Find where the given text appears and provide that cell's center as [x, y] coordinate. 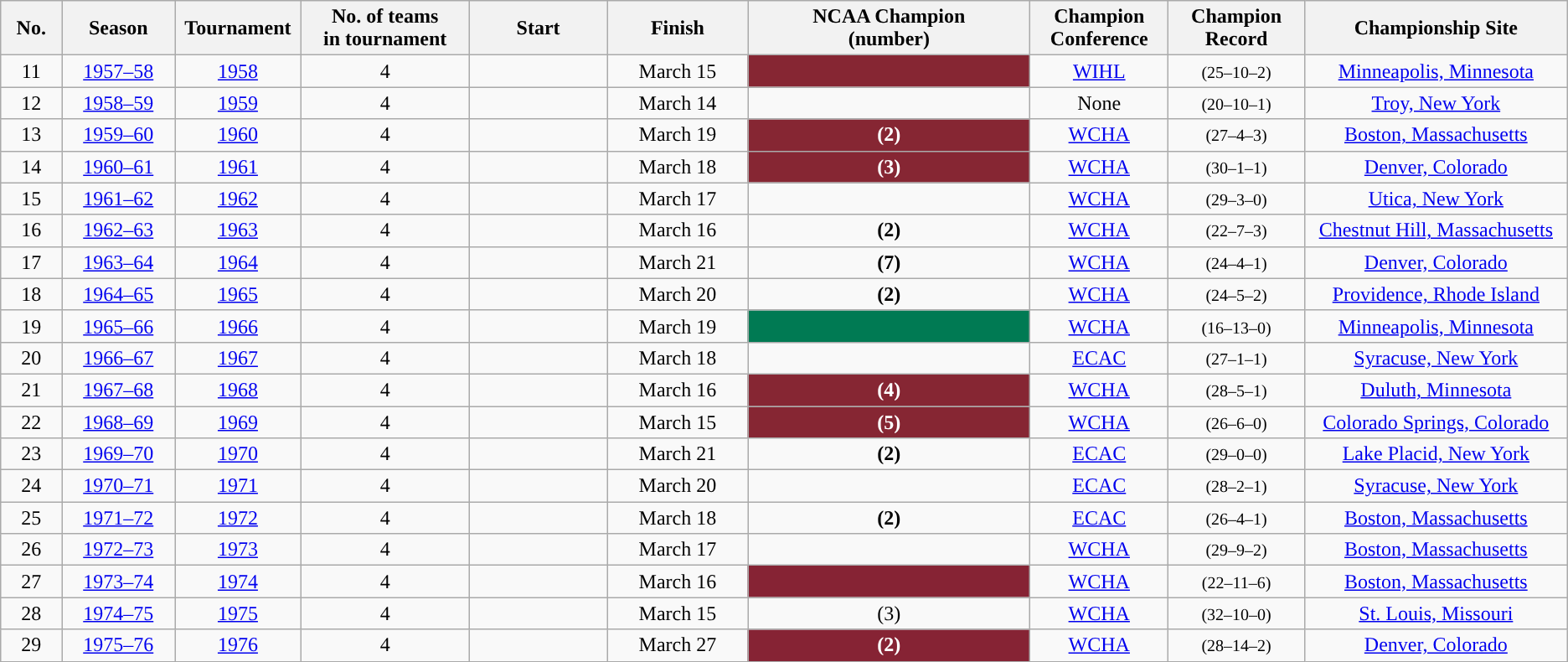
1966–67 [119, 358]
No. [32, 28]
1965–66 [119, 326]
Start [538, 28]
March 14 [678, 103]
13 [32, 135]
WIHL [1099, 71]
29 [32, 645]
1974–75 [119, 613]
1959 [238, 103]
Providence, Rhode Island [1436, 294]
1959–60 [119, 135]
(22–11–6) [1236, 582]
1958 [238, 71]
1972–73 [119, 550]
1963 [238, 230]
1961–62 [119, 199]
NCAA Champion(number) [890, 28]
ChampionConference [1099, 28]
1963–64 [119, 262]
1969 [238, 422]
22 [32, 422]
1957–58 [119, 71]
23 [32, 454]
Season [119, 28]
(16–13–0) [1236, 326]
20 [32, 358]
1970 [238, 454]
1958–59 [119, 103]
12 [32, 103]
26 [32, 550]
16 [32, 230]
(20–10–1) [1236, 103]
(29–9–2) [1236, 550]
Colorado Springs, Colorado [1436, 422]
March 27 [678, 645]
1971–72 [119, 518]
(32–10–0) [1236, 613]
1973–74 [119, 582]
Championship Site [1436, 28]
Chestnut Hill, Massachusetts [1436, 230]
18 [32, 294]
(4) [890, 390]
1965 [238, 294]
St. Louis, Missouri [1436, 613]
(29–0–0) [1236, 454]
1967 [238, 358]
1967–68 [119, 390]
19 [32, 326]
1968 [238, 390]
1966 [238, 326]
1961 [238, 167]
Troy, New York [1436, 103]
1971 [238, 486]
(27–1–1) [1236, 358]
24 [32, 486]
(7) [890, 262]
(28–14–2) [1236, 645]
11 [32, 71]
17 [32, 262]
1972 [238, 518]
1960 [238, 135]
None [1099, 103]
1962–63 [119, 230]
1969–70 [119, 454]
25 [32, 518]
(24–4–1) [1236, 262]
No. of teamsin tournament [385, 28]
21 [32, 390]
1974 [238, 582]
14 [32, 167]
27 [32, 582]
1964–65 [119, 294]
1964 [238, 262]
1973 [238, 550]
Finish [678, 28]
1970–71 [119, 486]
(25–10–2) [1236, 71]
(29–3–0) [1236, 199]
(24–5–2) [1236, 294]
(27–4–3) [1236, 135]
ChampionRecord [1236, 28]
(30–1–1) [1236, 167]
1960–61 [119, 167]
(22–7–3) [1236, 230]
28 [32, 613]
Tournament [238, 28]
(28–5–1) [1236, 390]
1975–76 [119, 645]
1975 [238, 613]
1968–69 [119, 422]
15 [32, 199]
(26–6–0) [1236, 422]
1976 [238, 645]
Duluth, Minnesota [1436, 390]
(26–4–1) [1236, 518]
Utica, New York [1436, 199]
(5) [890, 422]
Lake Placid, New York [1436, 454]
(28–2–1) [1236, 486]
1962 [238, 199]
